Identify which cell holds the provided text, then report its (X, Y) central coordinate. 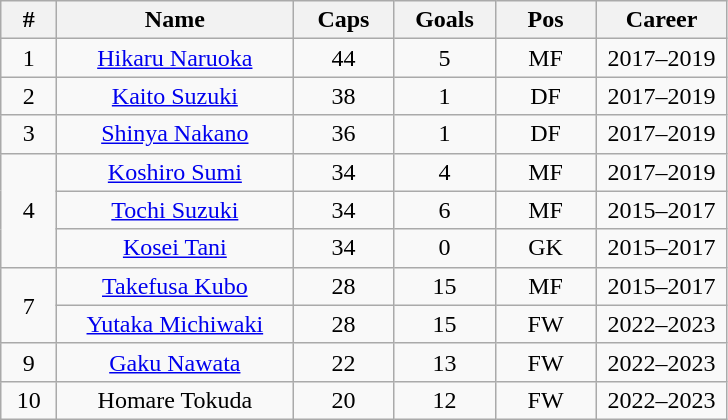
9 (29, 362)
Kaito Suzuki (175, 96)
# (29, 20)
12 (444, 400)
6 (444, 210)
Goals (444, 20)
38 (344, 96)
22 (344, 362)
Tochi Suzuki (175, 210)
Takefusa Kubo (175, 286)
Career (662, 20)
2 (29, 96)
Name (175, 20)
GK (546, 248)
Homare Tokuda (175, 400)
20 (344, 400)
Hikaru Naruoka (175, 58)
44 (344, 58)
13 (444, 362)
5 (444, 58)
36 (344, 134)
3 (29, 134)
10 (29, 400)
Pos (546, 20)
Kosei Tani (175, 248)
Shinya Nakano (175, 134)
Gaku Nawata (175, 362)
Koshiro Sumi (175, 172)
0 (444, 248)
Yutaka Michiwaki (175, 324)
7 (29, 305)
Caps (344, 20)
